Pinpoint the cell where the given text exists, returning its (X, Y) midpoint coordinate. 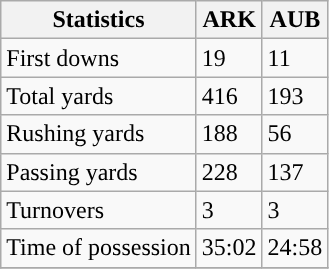
137 (295, 172)
Turnovers (99, 210)
416 (229, 96)
35:02 (229, 248)
AUB (295, 20)
193 (295, 96)
11 (295, 58)
ARK (229, 20)
24:58 (295, 248)
First downs (99, 58)
Statistics (99, 20)
Passing yards (99, 172)
19 (229, 58)
Total yards (99, 96)
Time of possession (99, 248)
188 (229, 134)
Rushing yards (99, 134)
228 (229, 172)
56 (295, 134)
